Scan for the cell matching the given text and deliver its (X, Y) coordinate at center. 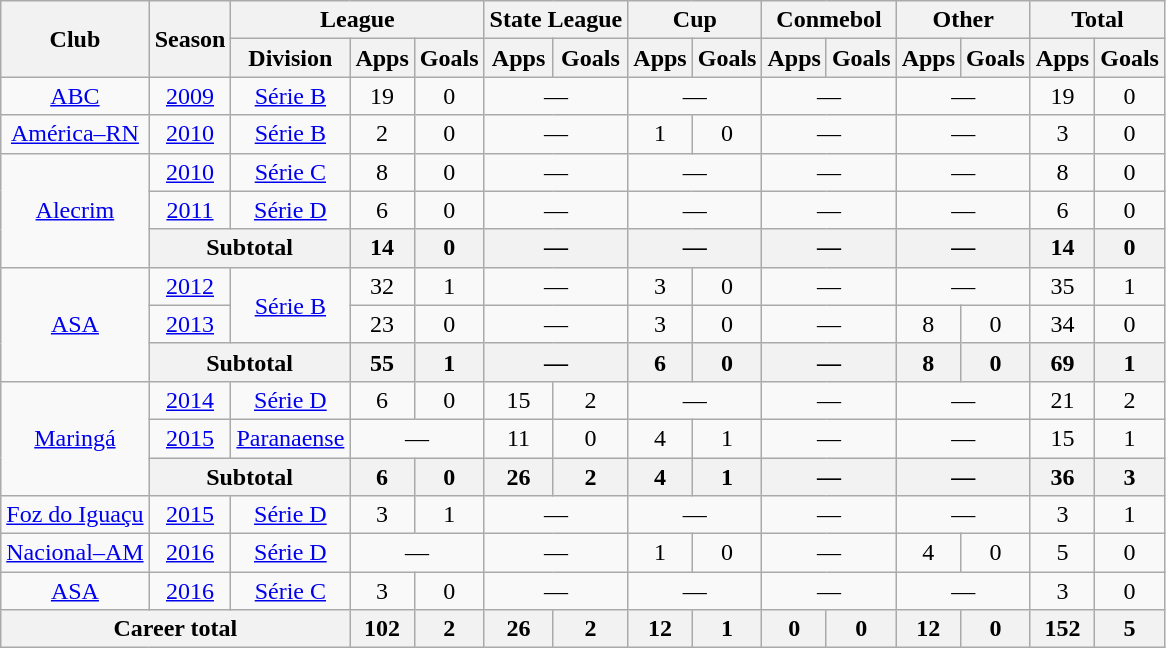
2014 (190, 400)
36 (1062, 477)
América–RN (75, 134)
Career total (176, 629)
34 (1062, 324)
102 (382, 629)
21 (1062, 400)
Foz do Iguaçu (75, 515)
11 (518, 438)
2009 (190, 96)
35 (1062, 286)
32 (382, 286)
69 (1062, 362)
2011 (190, 210)
55 (382, 362)
Nacional–AM (75, 553)
Division (290, 58)
2013 (190, 324)
Conmebol (829, 20)
State League (556, 20)
2012 (190, 286)
Alecrim (75, 210)
ABC (75, 96)
Paranaense (290, 438)
Season (190, 39)
Club (75, 39)
Cup (695, 20)
Other (963, 20)
Total (1097, 20)
League (358, 20)
Maringá (75, 438)
152 (1062, 629)
23 (382, 324)
